Search for the cell housing the specified text and yield its [x, y] center coordinate. 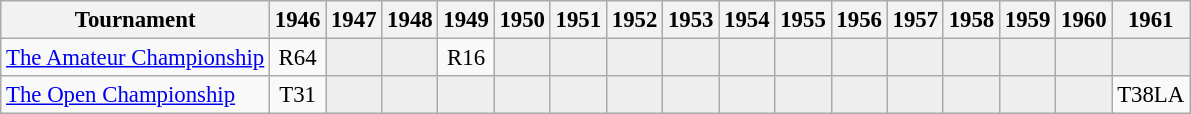
R64 [298, 58]
1958 [971, 20]
T31 [298, 95]
1953 [691, 20]
1946 [298, 20]
1952 [634, 20]
1957 [915, 20]
R16 [466, 58]
1951 [578, 20]
1956 [859, 20]
The Amateur Championship [136, 58]
1948 [410, 20]
The Open Championship [136, 95]
1959 [1028, 20]
1960 [1084, 20]
1954 [747, 20]
1955 [803, 20]
Tournament [136, 20]
1949 [466, 20]
1961 [1151, 20]
T38LA [1151, 95]
1950 [522, 20]
1947 [354, 20]
